Scan for the cell matching the given text and deliver its [X, Y] coordinate at center. 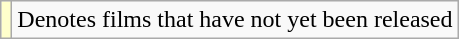
Denotes films that have not yet been released [235, 20]
